For the text-containing cell, return its midpoint in [X, Y] coordinate format. 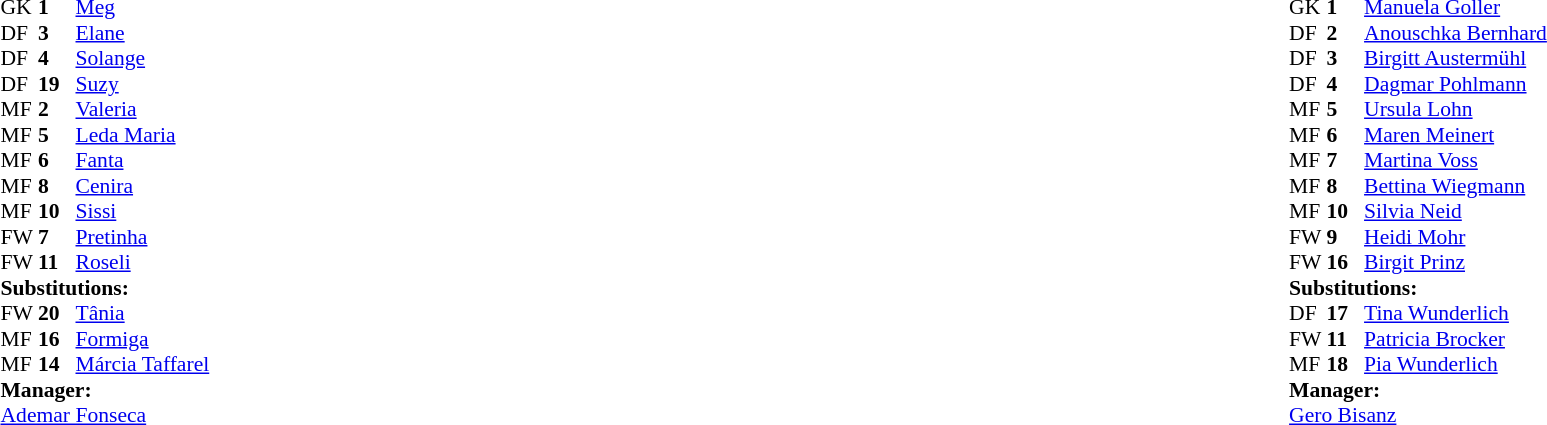
Sissi [143, 211]
19 [57, 84]
Dagmar Pohlmann [1456, 84]
14 [57, 365]
9 [1346, 237]
Tina Wunderlich [1456, 313]
Suzy [143, 84]
Valeria [143, 109]
Heidi Mohr [1456, 237]
Pia Wunderlich [1456, 365]
Pretinha [143, 237]
Anouschka Bernhard [1456, 33]
Silvia Neid [1456, 211]
Elane [143, 33]
17 [1346, 313]
Leda Maria [143, 135]
Tânia [143, 313]
Patricia Brocker [1456, 339]
Roseli [143, 263]
Birgit Prinz [1456, 263]
Bettina Wiegmann [1456, 186]
Maren Meinert [1456, 135]
Solange [143, 59]
Márcia Taffarel [143, 365]
Cenira [143, 186]
Ursula Lohn [1456, 109]
20 [57, 313]
Birgitt Austermühl [1456, 59]
18 [1346, 365]
Fanta [143, 161]
Martina Voss [1456, 161]
Formiga [143, 339]
